Identify which cell holds the provided text, then report its [x, y] central coordinate. 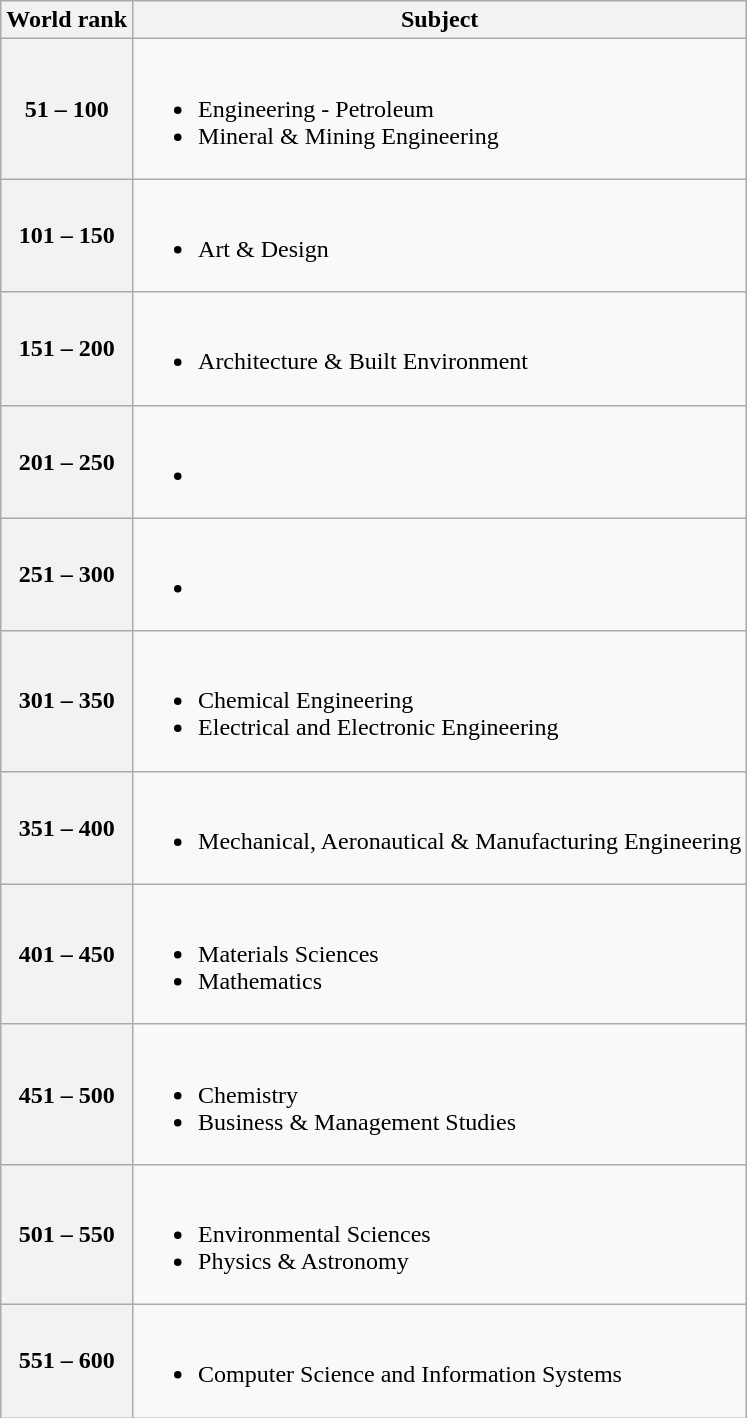
Materials SciencesMathematics [440, 954]
501 – 550 [67, 1234]
Chemical EngineeringElectrical and Electronic Engineering [440, 701]
451 – 500 [67, 1094]
ChemistryBusiness & Management Studies [440, 1094]
351 – 400 [67, 828]
Engineering - PetroleumMineral & Mining Engineering [440, 109]
51 – 100 [67, 109]
301 – 350 [67, 701]
551 – 600 [67, 1360]
Art & Design [440, 236]
201 – 250 [67, 462]
Computer Science and Information Systems [440, 1360]
Mechanical, Aeronautical & Manufacturing Engineering [440, 828]
Subject [440, 20]
101 – 150 [67, 236]
401 – 450 [67, 954]
World rank [67, 20]
Architecture & Built Environment [440, 348]
251 – 300 [67, 574]
Environmental SciencesPhysics & Astronomy [440, 1234]
151 – 200 [67, 348]
